Provide the (x, y) coordinate of the cell's center where the given text is located.  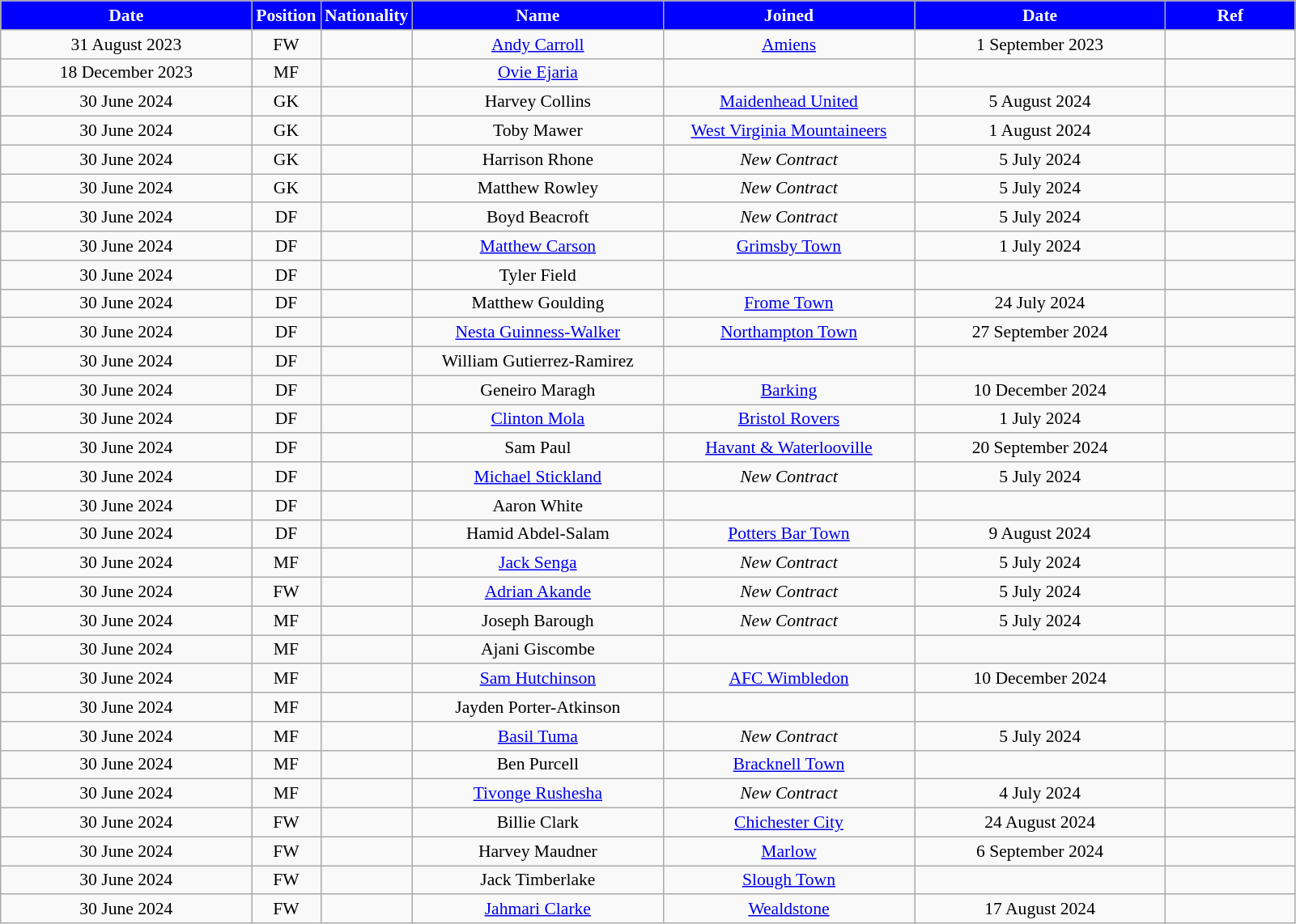
Sam Paul (538, 448)
Wealdstone (788, 909)
Tivonge Rushesha (538, 794)
Jack Senga (538, 563)
Boyd Beacroft (538, 218)
Tyler Field (538, 275)
Matthew Goulding (538, 303)
1 August 2024 (1040, 131)
Billie Clark (538, 823)
Clinton Mola (538, 419)
24 August 2024 (1040, 823)
Maidenhead United (788, 102)
20 September 2024 (1040, 448)
West Virginia Mountaineers (788, 131)
Name (538, 15)
Adrian Akande (538, 592)
Amiens (788, 45)
Michael Stickland (538, 477)
Sam Hutchinson (538, 679)
Barking (788, 390)
Ovie Ejaria (538, 73)
24 July 2024 (1040, 303)
Slough Town (788, 880)
5 August 2024 (1040, 102)
Jack Timberlake (538, 880)
Bracknell Town (788, 765)
Position (287, 15)
27 September 2024 (1040, 333)
Jayden Porter-Atkinson (538, 707)
1 September 2023 (1040, 45)
Frome Town (788, 303)
William Gutierrez-Ramirez (538, 362)
Harvey Maudner (538, 851)
Geneiro Maragh (538, 390)
Matthew Carson (538, 246)
17 August 2024 (1040, 909)
Harvey Collins (538, 102)
Ben Purcell (538, 765)
Matthew Rowley (538, 189)
Nesta Guinness-Walker (538, 333)
6 September 2024 (1040, 851)
31 August 2023 (126, 45)
Joined (788, 15)
4 July 2024 (1040, 794)
Potters Bar Town (788, 534)
Northampton Town (788, 333)
Ajani Giscombe (538, 650)
Marlow (788, 851)
Havant & Waterlooville (788, 448)
Grimsby Town (788, 246)
Andy Carroll (538, 45)
18 December 2023 (126, 73)
Aaron White (538, 506)
Jahmari Clarke (538, 909)
Toby Mawer (538, 131)
Hamid Abdel-Salam (538, 534)
Harrison Rhone (538, 159)
Nationality (366, 15)
Basil Tuma (538, 736)
Joseph Barough (538, 621)
Ref (1230, 15)
AFC Wimbledon (788, 679)
Chichester City (788, 823)
9 August 2024 (1040, 534)
Bristol Rovers (788, 419)
